Find where the given text appears and provide that cell's center as [x, y] coordinate. 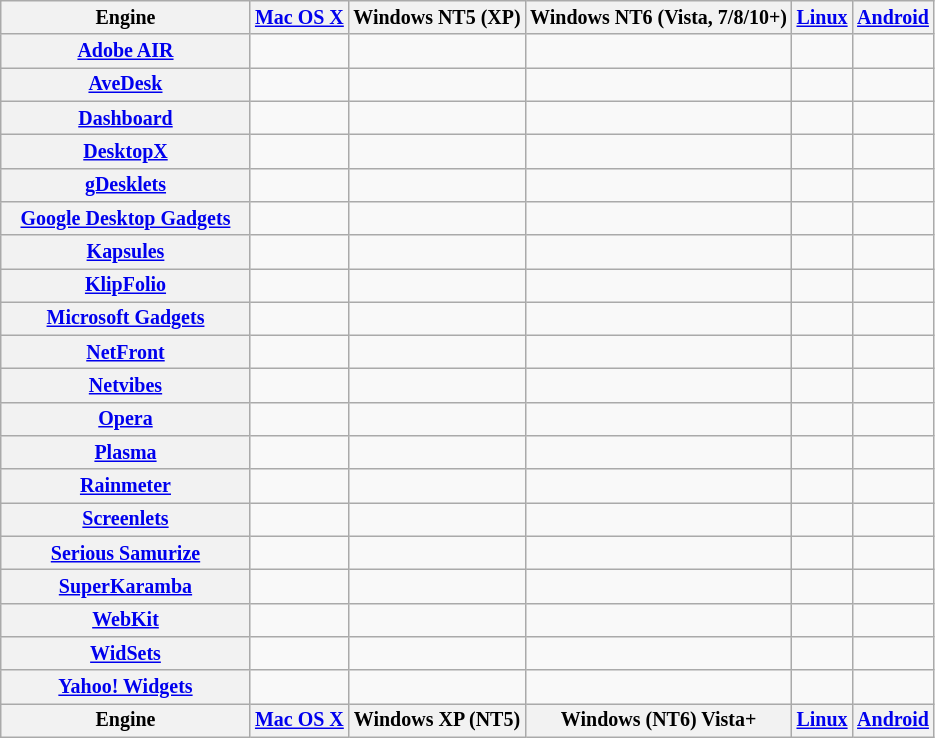
Windows NT5 (XP) [438, 18]
AveDesk [126, 84]
Screenlets [126, 520]
gDesklets [126, 184]
Rainmeter [126, 486]
Kapsules [126, 252]
Windows (NT6) Vista+ [658, 720]
Serious Samurize [126, 554]
Microsoft Gadgets [126, 318]
SuperKaramba [126, 586]
Dashboard [126, 118]
Netvibes [126, 386]
KlipFolio [126, 286]
Google Desktop Gadgets [126, 218]
Adobe AIR [126, 52]
Yahoo! Widgets [126, 686]
Plasma [126, 452]
Windows NT6 (Vista, 7/8/10+) [658, 18]
WebKit [126, 620]
DesktopX [126, 152]
Windows XP (NT5) [438, 720]
NetFront [126, 352]
WidSets [126, 654]
Opera [126, 420]
